Provide the (X, Y) coordinate of the cell's center where the given text is located.  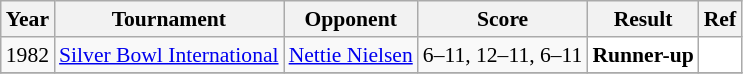
Ref (720, 19)
Silver Bowl International (169, 55)
Result (642, 19)
Runner-up (642, 55)
Tournament (169, 19)
Opponent (351, 19)
Score (503, 19)
Year (28, 19)
6–11, 12–11, 6–11 (503, 55)
Nettie Nielsen (351, 55)
1982 (28, 55)
